Search for the cell housing the specified text and yield its [X, Y] center coordinate. 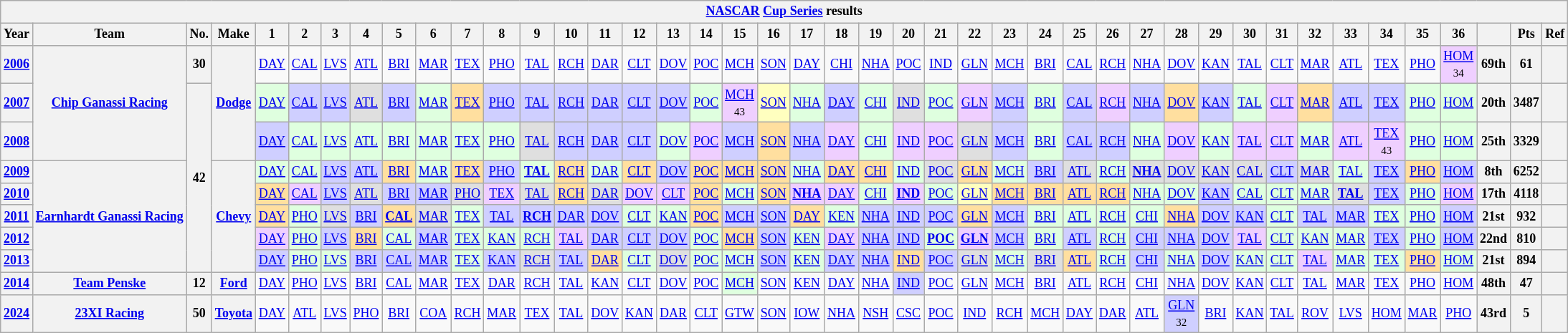
Ref [1555, 34]
34 [1387, 34]
Make [234, 34]
Chevy [234, 216]
36 [1458, 34]
Ford [234, 284]
43rd [1494, 314]
20 [908, 34]
24 [1045, 34]
2009 [17, 172]
3329 [1526, 141]
2013 [17, 261]
18 [842, 34]
2024 [17, 314]
HOM34 [1458, 64]
9 [538, 34]
10 [571, 34]
2010 [17, 193]
17 [807, 34]
17th [1494, 193]
33 [1351, 34]
CSC [908, 314]
15 [740, 34]
11 [605, 34]
MCH43 [740, 103]
20th [1494, 103]
13 [673, 34]
8 [502, 34]
Pts [1526, 34]
2014 [17, 284]
8th [1494, 172]
NASCAR Cup Series results [784, 11]
3 [336, 34]
22nd [1494, 239]
6252 [1526, 172]
35 [1422, 34]
2006 [17, 64]
50 [199, 314]
Toyota [234, 314]
48th [1494, 284]
GTW [740, 314]
28 [1182, 34]
31 [1282, 34]
IOW [807, 314]
47 [1526, 284]
32 [1315, 34]
Year [17, 34]
42 [199, 178]
69th [1494, 64]
21 [941, 34]
Team Penske [109, 284]
GLN32 [1182, 314]
26 [1113, 34]
14 [706, 34]
Dodge [234, 103]
2011 [17, 216]
4 [366, 34]
23 [1009, 34]
1 [272, 34]
932 [1526, 216]
2 [304, 34]
25 [1079, 34]
2008 [17, 141]
23XI Racing [109, 314]
894 [1526, 261]
2012 [17, 239]
810 [1526, 239]
16 [773, 34]
Team [109, 34]
2007 [17, 103]
ROV [1315, 314]
19 [875, 34]
22 [974, 34]
No. [199, 34]
Earnhardt Ganassi Racing [109, 216]
25th [1494, 141]
61 [1526, 64]
4118 [1526, 193]
7 [467, 34]
29 [1216, 34]
27 [1147, 34]
3487 [1526, 103]
NSH [875, 314]
Chip Ganassi Racing [109, 103]
6 [433, 34]
COA [433, 314]
TEX43 [1387, 141]
